Provide the [x, y] coordinate of the cell's center where the given text is located.  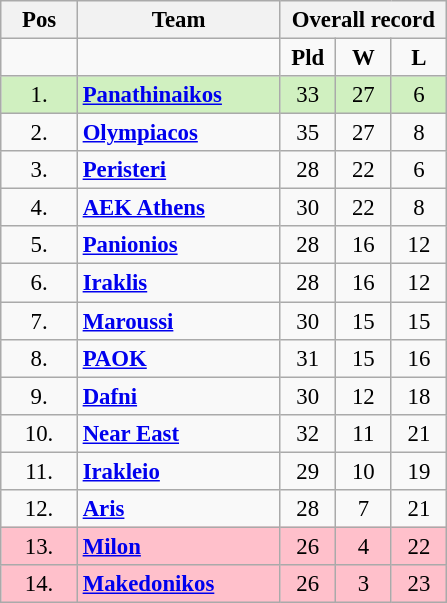
Overall record [364, 20]
11 [364, 433]
Peristeri [178, 170]
Aris [178, 509]
PAOK [178, 358]
Olympiacos [178, 133]
4 [364, 546]
7 [364, 509]
10. [40, 433]
35 [308, 133]
4. [40, 208]
13. [40, 546]
Pos [40, 20]
L [419, 58]
2. [40, 133]
Team [178, 20]
14. [40, 584]
8. [40, 358]
Panionios [178, 245]
3. [40, 170]
Near East [178, 433]
7. [40, 321]
32 [308, 433]
10 [364, 471]
11. [40, 471]
23 [419, 584]
33 [308, 95]
AEK Athens [178, 208]
29 [308, 471]
1. [40, 95]
Irakleio [178, 471]
Panathinaikos [178, 95]
5. [40, 245]
Pld [308, 58]
9. [40, 396]
12. [40, 509]
Milon [178, 546]
31 [308, 358]
19 [419, 471]
6. [40, 283]
Makedonikos [178, 584]
Iraklis [178, 283]
Maroussi [178, 321]
3 [364, 584]
Dafni [178, 396]
W [364, 58]
18 [419, 396]
